For the text-containing cell, return its midpoint in (x, y) coordinate format. 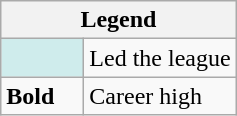
Bold (42, 96)
Career high (160, 96)
Legend (118, 20)
Led the league (160, 58)
